Locate the cell with the specified text and output its (x, y) center coordinate. 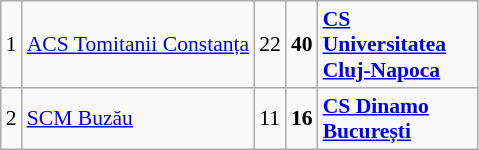
11 (270, 118)
1 (12, 44)
22 (270, 44)
40 (302, 44)
SCM Buzău (138, 118)
CS Universitatea Cluj-Napoca (398, 44)
2 (12, 118)
ACS Tomitanii Constanța (138, 44)
CS Dinamo București (398, 118)
16 (302, 118)
